Determine the [x, y] coordinate at the center of the cell enclosing the given text.  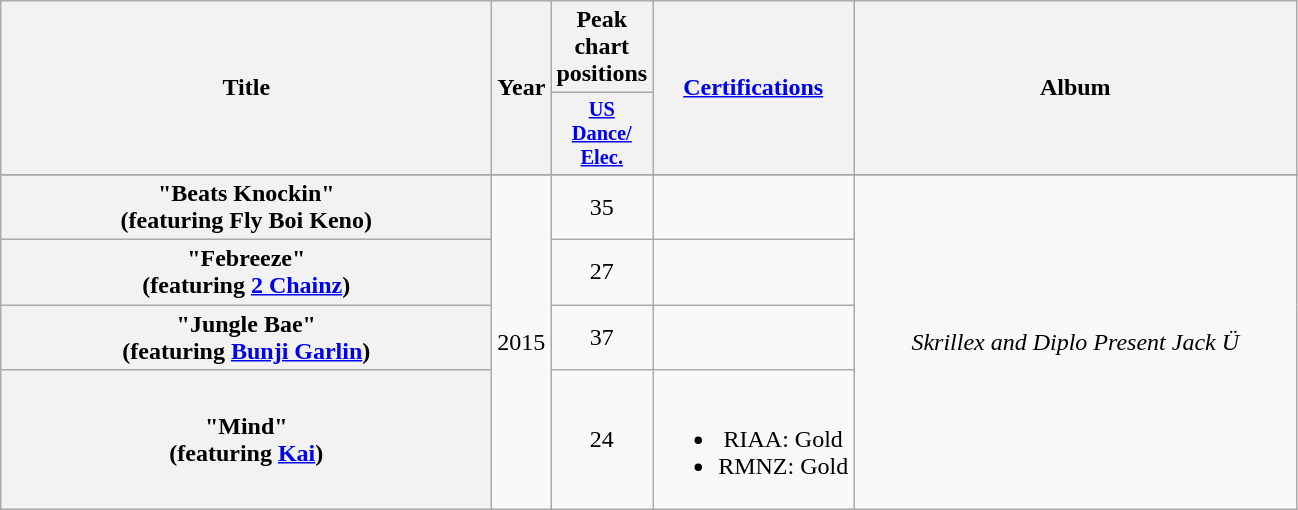
"Beats Knockin"(featuring Fly Boi Keno) [246, 206]
24 [602, 440]
Peak chart positions [602, 47]
USDance/Elec. [602, 134]
"Febreeze"(featuring 2 Chainz) [246, 272]
RIAA: GoldRMNZ: Gold [754, 440]
Album [1076, 88]
Skrillex and Diplo Present Jack Ü [1076, 342]
Certifications [754, 88]
27 [602, 272]
37 [602, 338]
35 [602, 206]
"Mind"(featuring Kai) [246, 440]
Title [246, 88]
Year [522, 88]
"Jungle Bae"(featuring Bunji Garlin) [246, 338]
2015 [522, 342]
